Provide the [x, y] coordinate of the cell's center where the given text is located.  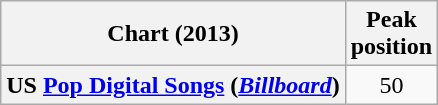
50 [391, 85]
US Pop Digital Songs (Billboard) [173, 85]
Chart (2013) [173, 34]
Peakposition [391, 34]
